Return [X, Y] of the center of cell containing provided text 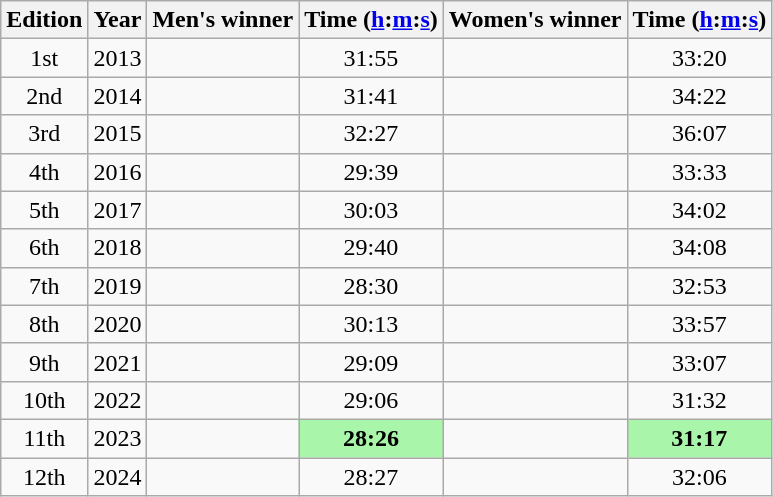
29:40 [372, 248]
2022 [118, 400]
8th [44, 324]
2nd [44, 96]
2020 [118, 324]
2018 [118, 248]
5th [44, 210]
28:27 [372, 477]
2014 [118, 96]
11th [44, 438]
2016 [118, 172]
34:08 [700, 248]
Men's winner [223, 20]
Edition [44, 20]
2019 [118, 286]
2013 [118, 58]
33:20 [700, 58]
2023 [118, 438]
6th [44, 248]
30:13 [372, 324]
1st [44, 58]
32:27 [372, 134]
2015 [118, 134]
31:55 [372, 58]
33:07 [700, 362]
31:32 [700, 400]
28:30 [372, 286]
30:03 [372, 210]
9th [44, 362]
12th [44, 477]
31:17 [700, 438]
4th [44, 172]
29:39 [372, 172]
10th [44, 400]
29:09 [372, 362]
34:02 [700, 210]
28:26 [372, 438]
33:57 [700, 324]
36:07 [700, 134]
29:06 [372, 400]
2017 [118, 210]
32:06 [700, 477]
7th [44, 286]
33:33 [700, 172]
34:22 [700, 96]
2024 [118, 477]
3rd [44, 134]
Year [118, 20]
31:41 [372, 96]
2021 [118, 362]
32:53 [700, 286]
Women's winner [535, 20]
